Extract the [x, y] coordinate from the center of the cell holding the provided text.  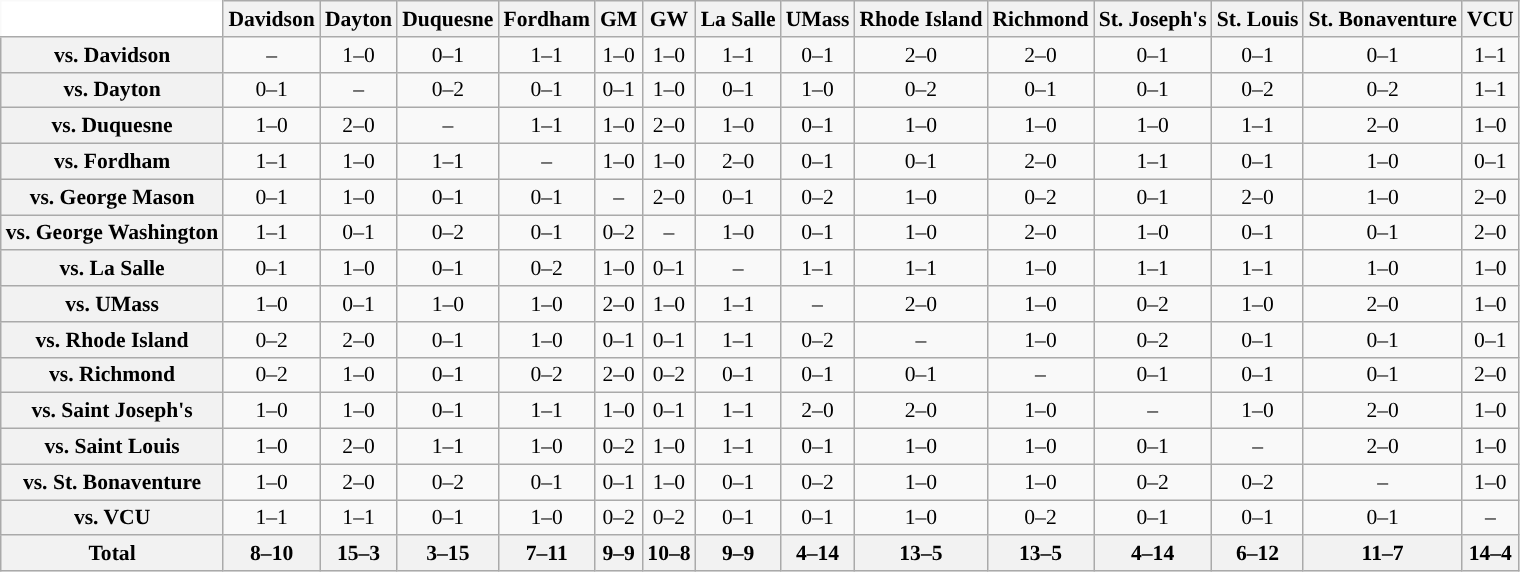
St. Bonaventure [1382, 19]
GM [618, 19]
UMass [818, 19]
St. Louis [1258, 19]
vs. George Washington [112, 233]
VCU [1490, 19]
La Salle [738, 19]
7–11 [546, 554]
Total [112, 554]
vs. St. Bonaventure [112, 482]
vs. VCU [112, 518]
vs. UMass [112, 304]
Davidson [272, 19]
14–4 [1490, 554]
3–15 [448, 554]
vs. George Mason [112, 197]
6–12 [1258, 554]
vs. La Salle [112, 269]
Duquesne [448, 19]
15–3 [358, 554]
11–7 [1382, 554]
Richmond [1040, 19]
Dayton [358, 19]
GW [668, 19]
vs. Dayton [112, 90]
vs. Saint Joseph's [112, 411]
St. Joseph's [1153, 19]
10–8 [668, 554]
vs. Fordham [112, 162]
vs. Rhode Island [112, 340]
Fordham [546, 19]
vs. Davidson [112, 55]
vs. Richmond [112, 375]
Rhode Island [920, 19]
8–10 [272, 554]
vs. Duquesne [112, 126]
vs. Saint Louis [112, 447]
